Capture the cell that displays the provided text and extract its [x, y] central coordinate. 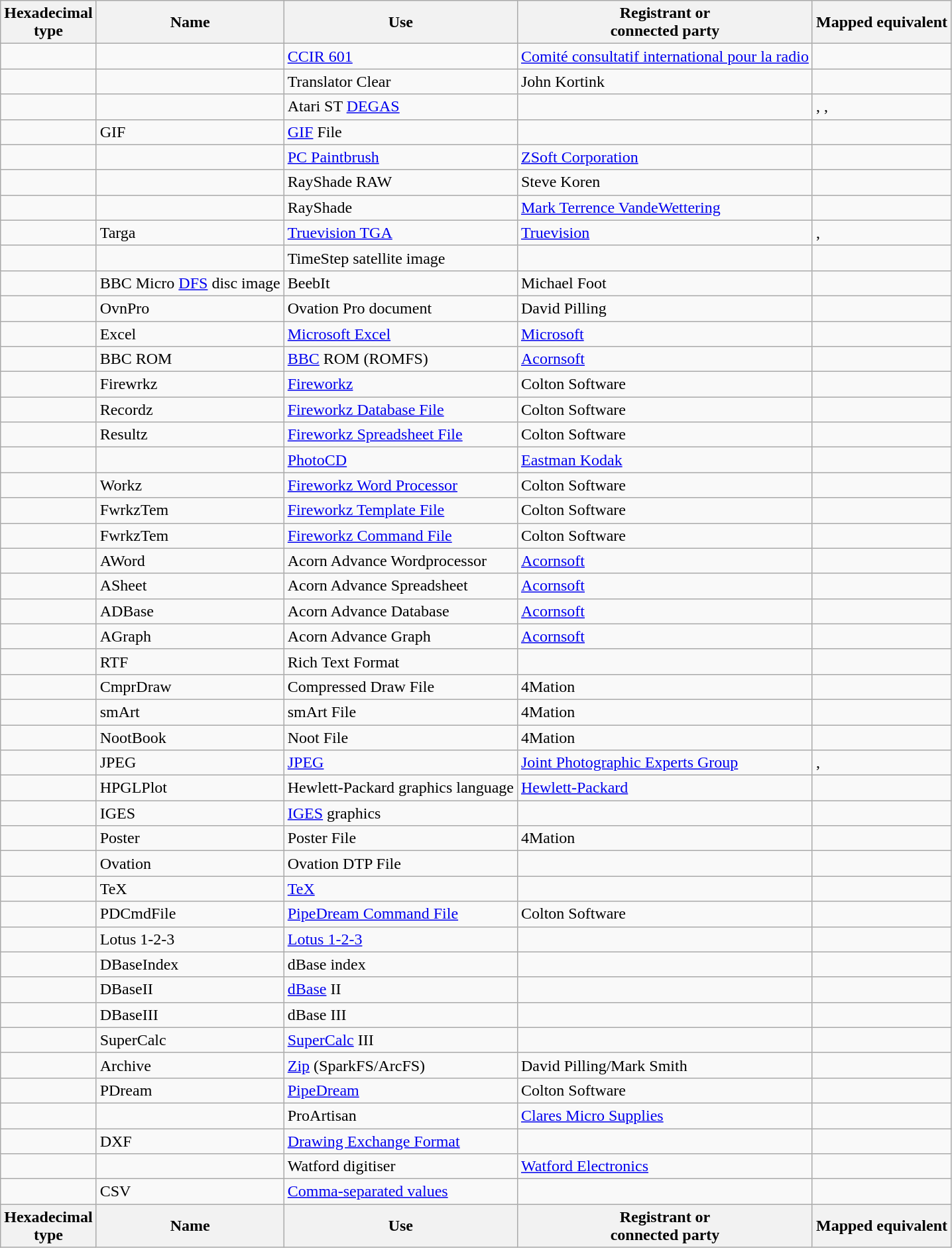
IGES graphics [400, 813]
Michael Foot [664, 283]
PhotoCD [400, 460]
DBaseIII [190, 1015]
Eastman Kodak [664, 460]
GIF File [400, 132]
Ovation DTP File [400, 864]
dBase II [400, 990]
Hewlett-Packard [664, 788]
, , [882, 107]
Acorn Advance Spreadsheet [400, 586]
BeebIt [400, 283]
Zip (SparkFS/ArcFS) [400, 1065]
CmprDraw [190, 687]
Watford Electronics [664, 1166]
OvnPro [190, 308]
NootBook [190, 738]
Translator Clear [400, 82]
smArt [190, 712]
ASheet [190, 586]
SuperCalc [190, 1040]
RayShade RAW [400, 182]
Joint Photographic Experts Group [664, 763]
Mark Terrence VandeWettering [664, 207]
SuperCalc III [400, 1040]
Hewlett-Packard graphics language [400, 788]
Firewrkz [190, 384]
Fireworkz [400, 384]
John Kortink [664, 82]
Compressed Draw File [400, 687]
Microsoft [664, 333]
dBase III [400, 1015]
Fireworkz Template File [400, 510]
Targa [190, 233]
Ovation Pro document [400, 308]
Ovation [190, 864]
PDCmdFile [190, 914]
Clares Micro Supplies [664, 1115]
Fireworkz Word Processor [400, 485]
Comma-separated values [400, 1192]
Drawing Exchange Format [400, 1141]
HPGLPlot [190, 788]
BBC ROM (ROMFS) [400, 359]
PipeDream Command File [400, 914]
Truevision [664, 233]
DBaseII [190, 990]
David Pilling/Mark Smith [664, 1065]
Fireworkz Command File [400, 536]
ProArtisan [400, 1115]
Fireworkz Spreadsheet File [400, 435]
Excel [190, 333]
Rich Text Format [400, 661]
AWord [190, 561]
Acorn Advance Wordprocessor [400, 561]
Steve Koren [664, 182]
CSV [190, 1192]
PipeDream [400, 1090]
CCIR 601 [400, 56]
Workz [190, 485]
Fireworkz Database File [400, 410]
BBC ROM [190, 359]
Microsoft Excel [400, 333]
ADBase [190, 611]
Atari ST DEGAS [400, 107]
BBC Micro DFS disc image [190, 283]
DBaseIndex [190, 964]
Recordz [190, 410]
ZSoft Corporation [664, 157]
Resultz [190, 435]
TimeStep satellite image [400, 258]
Noot File [400, 738]
Comité consultatif international pour la radio [664, 56]
Archive [190, 1065]
David Pilling [664, 308]
DXF [190, 1141]
Poster [190, 838]
Acorn Advance Database [400, 611]
RayShade [400, 207]
Truevision TGA [400, 233]
IGES [190, 813]
PDream [190, 1090]
PC Paintbrush [400, 157]
Acorn Advance Graph [400, 636]
AGraph [190, 636]
smArt File [400, 712]
Poster File [400, 838]
GIF [190, 132]
Watford digitiser [400, 1166]
RTF [190, 661]
dBase index [400, 964]
